Pinpoint the cell where the given text exists, returning its (X, Y) midpoint coordinate. 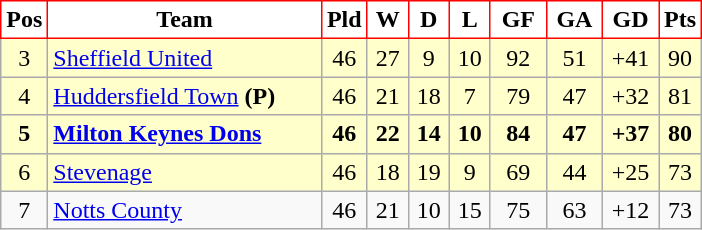
92 (518, 58)
22 (388, 134)
+41 (630, 58)
GA (574, 20)
+32 (630, 96)
4 (24, 96)
Team (185, 20)
GD (630, 20)
Pos (24, 20)
44 (574, 172)
+37 (630, 134)
90 (680, 58)
63 (574, 210)
51 (574, 58)
Huddersfield Town (P) (185, 96)
19 (428, 172)
27 (388, 58)
5 (24, 134)
81 (680, 96)
L (470, 20)
3 (24, 58)
Notts County (185, 210)
GF (518, 20)
15 (470, 210)
Stevenage (185, 172)
84 (518, 134)
75 (518, 210)
D (428, 20)
79 (518, 96)
80 (680, 134)
6 (24, 172)
Pld (344, 20)
14 (428, 134)
Pts (680, 20)
W (388, 20)
69 (518, 172)
Sheffield United (185, 58)
Milton Keynes Dons (185, 134)
+12 (630, 210)
+25 (630, 172)
